Find where the given text appears and provide that cell's center as [x, y] coordinate. 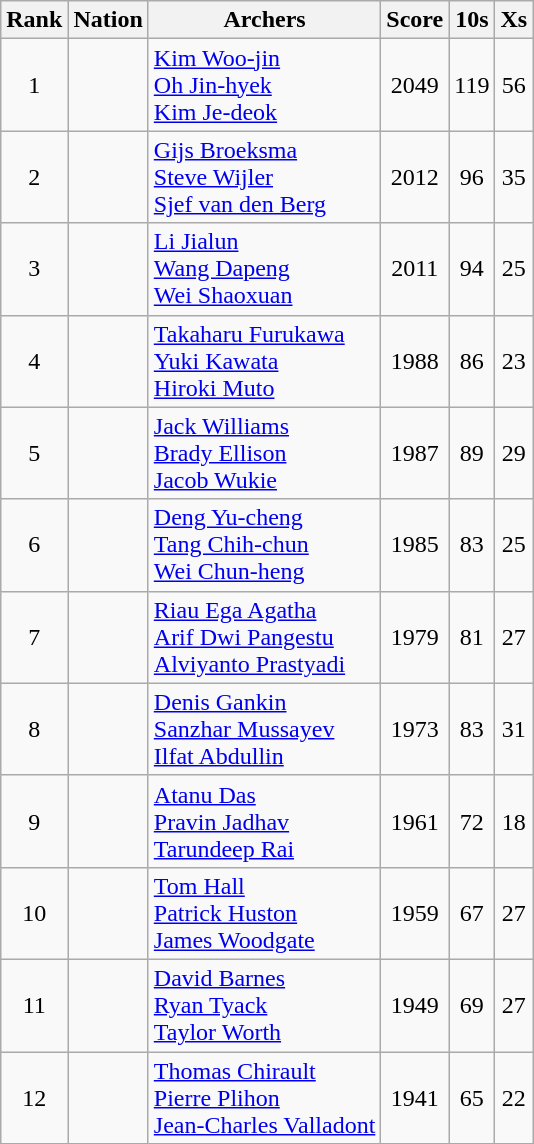
1959 [415, 913]
Takaharu FurukawaYuki KawataHiroki Muto [264, 361]
5 [34, 453]
Jack WilliamsBrady EllisonJacob Wukie [264, 453]
8 [34, 729]
56 [514, 85]
4 [34, 361]
18 [514, 821]
35 [514, 177]
1941 [415, 1098]
1949 [415, 1005]
10 [34, 913]
22 [514, 1098]
Kim Woo-jinOh Jin-hyekKim Je-deok [264, 85]
2 [34, 177]
1985 [415, 545]
9 [34, 821]
David BarnesRyan TyackTaylor Worth [264, 1005]
Deng Yu-chengTang Chih-chunWei Chun-heng [264, 545]
1988 [415, 361]
72 [472, 821]
Rank [34, 20]
Archers [264, 20]
29 [514, 453]
3 [34, 269]
Nation [108, 20]
Xs [514, 20]
86 [472, 361]
89 [472, 453]
12 [34, 1098]
119 [472, 85]
23 [514, 361]
31 [514, 729]
Thomas ChiraultPierre PlihonJean-Charles Valladont [264, 1098]
2049 [415, 85]
10s [472, 20]
69 [472, 1005]
Li JialunWang DapengWei Shaoxuan [264, 269]
2011 [415, 269]
1987 [415, 453]
81 [472, 637]
65 [472, 1098]
94 [472, 269]
Riau Ega AgathaArif Dwi PangestuAlviyanto Prastyadi [264, 637]
7 [34, 637]
Denis GankinSanzhar MussayevIlfat Abdullin [264, 729]
Gijs BroeksmaSteve WijlerSjef van den Berg [264, 177]
Atanu DasPravin JadhavTarundeep Rai [264, 821]
96 [472, 177]
1973 [415, 729]
1979 [415, 637]
Tom HallPatrick HustonJames Woodgate [264, 913]
2012 [415, 177]
67 [472, 913]
Score [415, 20]
1 [34, 85]
11 [34, 1005]
6 [34, 545]
1961 [415, 821]
